Provide the [x, y] coordinate of the cell's center where the given text is located.  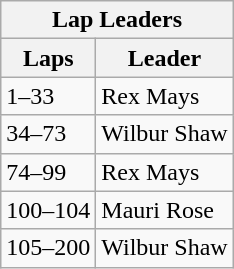
1–33 [48, 96]
34–73 [48, 134]
74–99 [48, 172]
Mauri Rose [164, 210]
Leader [164, 58]
Laps [48, 58]
Lap Leaders [117, 20]
105–200 [48, 248]
100–104 [48, 210]
